For the text-containing cell, return its midpoint in (x, y) coordinate format. 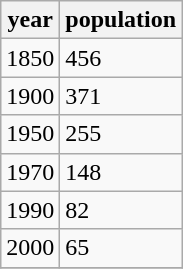
456 (121, 58)
148 (121, 172)
65 (121, 248)
255 (121, 134)
year (30, 20)
82 (121, 210)
1970 (30, 172)
2000 (30, 248)
1850 (30, 58)
1950 (30, 134)
1900 (30, 96)
population (121, 20)
371 (121, 96)
1990 (30, 210)
